Scan for the cell matching the given text and deliver its (x, y) coordinate at center. 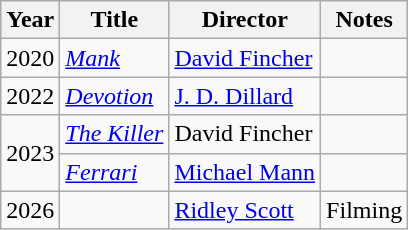
Michael Mann (245, 172)
J. D. Dillard (245, 96)
2026 (30, 210)
Title (114, 20)
Filming (364, 210)
2020 (30, 58)
2023 (30, 153)
Mank (114, 58)
Devotion (114, 96)
2022 (30, 96)
The Killer (114, 134)
Director (245, 20)
Year (30, 20)
Ridley Scott (245, 210)
Notes (364, 20)
Ferrari (114, 172)
